Find where the given text appears and provide that cell's center as [X, Y] coordinate. 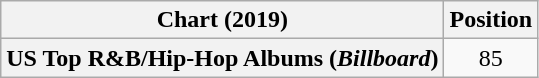
85 [491, 58]
Position [491, 20]
US Top R&B/Hip-Hop Albums (Billboard) [222, 58]
Chart (2019) [222, 20]
